Find where the given text appears and provide that cell's center as (X, Y) coordinate. 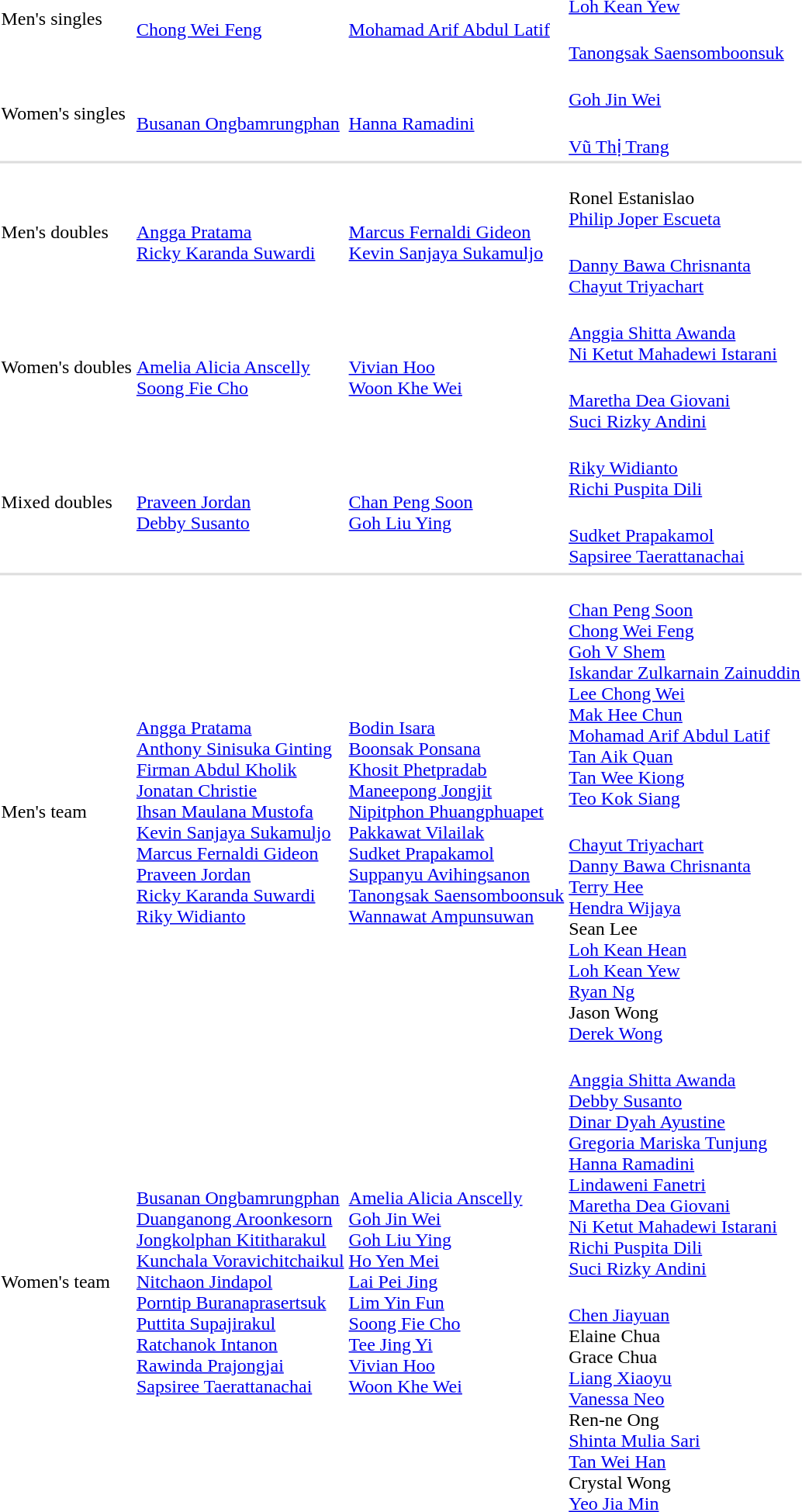
Vivian HooWoon Khe Wei (456, 368)
Goh Jin Wei (685, 88)
Women's doubles (67, 368)
Busanan Ongbamrungphan (240, 112)
Tanongsak Saensomboonsuk (685, 42)
Ronel EstanislaoPhilip Joper Escueta (685, 199)
Sudket PrapakamolSapsiree Taerattanachai (685, 535)
Men's team (67, 811)
Chayut TriyachartDanny Bawa ChrisnantaTerry HeeHendra WijayaSean LeeLoh Kean HeanLoh Kean YewRyan NgJason WongDerek Wong (685, 929)
Women's singles (67, 112)
Danny Bawa ChrisnantaChayut Triyachart (685, 265)
Anggia Shitta AwandaNi Ketut Mahadewi Istarani (685, 334)
Vũ Thị Trang (685, 136)
Hanna Ramadini (456, 112)
Chan Peng Soon Goh Liu Ying (456, 503)
Marcus Fernaldi GideonKevin Sanjaya Sukamuljo (456, 233)
Men's doubles (67, 233)
Riky WidiantoRichi Puspita Dili (685, 469)
Praveen Jordan Debby Susanto (240, 503)
Maretha Dea GiovaniSuci Rizky Andini (685, 400)
Angga PratamaRicky Karanda Suwardi (240, 233)
Mixed doubles (67, 503)
Amelia Alicia AnscellySoong Fie Cho (240, 368)
